Return [x, y] of the center of cell containing provided text 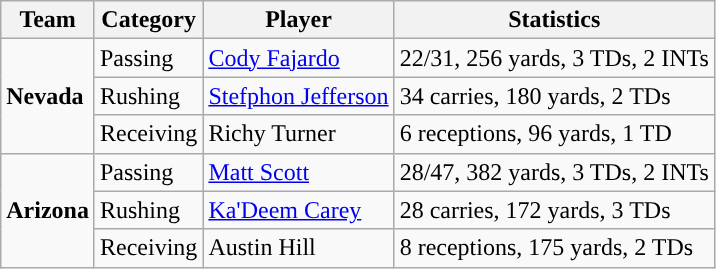
22/31, 256 yards, 3 TDs, 2 INTs [554, 58]
6 receptions, 96 yards, 1 TD [554, 134]
Statistics [554, 20]
28/47, 382 yards, 3 TDs, 2 INTs [554, 172]
Richy Turner [298, 134]
Team [48, 20]
Category [148, 20]
34 carries, 180 yards, 2 TDs [554, 96]
28 carries, 172 yards, 3 TDs [554, 210]
Cody Fajardo [298, 58]
Player [298, 20]
8 receptions, 175 yards, 2 TDs [554, 248]
Matt Scott [298, 172]
Arizona [48, 210]
Stefphon Jefferson [298, 96]
Austin Hill [298, 248]
Ka'Deem Carey [298, 210]
Nevada [48, 96]
